Detect which cell encompasses the target text, then output its (X, Y) center coordinate. 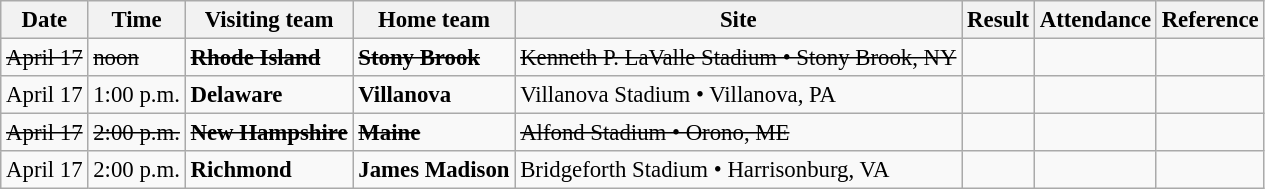
Stony Brook (434, 58)
noon (136, 58)
Villanova (434, 95)
Maine (434, 133)
James Madison (434, 170)
Site (738, 20)
Date (44, 20)
Time (136, 20)
Delaware (269, 95)
Bridgeforth Stadium • Harrisonburg, VA (738, 170)
Home team (434, 20)
Villanova Stadium • Villanova, PA (738, 95)
Attendance (1095, 20)
Alfond Stadium • Orono, ME (738, 133)
Result (998, 20)
Rhode Island (269, 58)
1:00 p.m. (136, 95)
New Hampshire (269, 133)
Reference (1210, 20)
Richmond (269, 170)
Kenneth P. LaValle Stadium • Stony Brook, NY (738, 58)
Visiting team (269, 20)
